For the text-containing cell, return its midpoint in (X, Y) coordinate format. 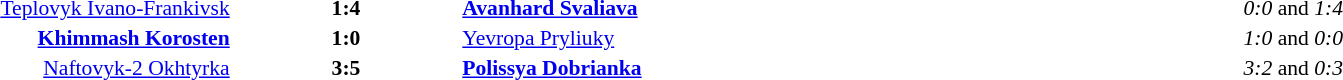
1:0 (346, 38)
Yevropa Pryliuky (650, 38)
